From the cell containing the given text, extract its center point as (x, y) coordinate. 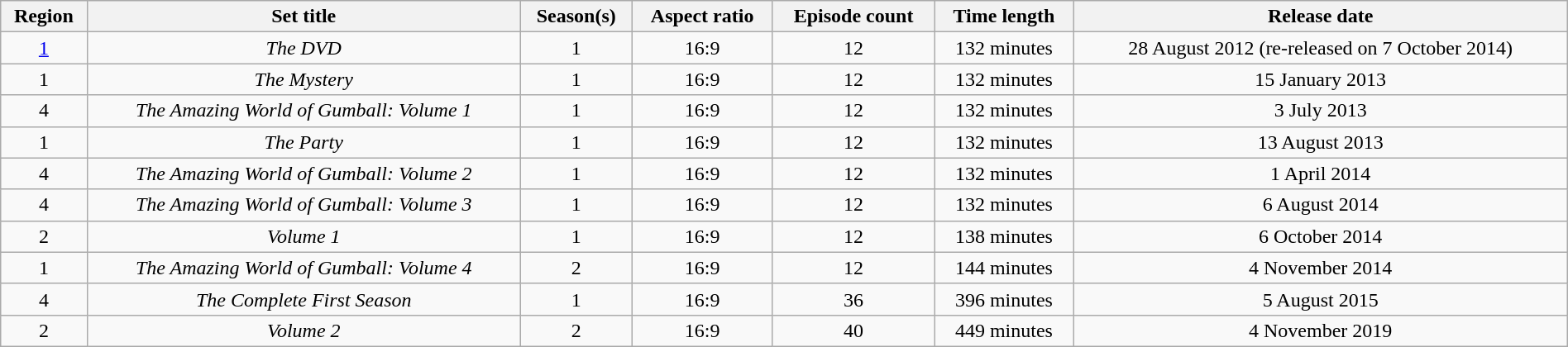
6 October 2014 (1320, 236)
15 January 2013 (1320, 79)
449 minutes (1004, 330)
4 November 2014 (1320, 268)
36 (853, 299)
6 August 2014 (1320, 205)
3 July 2013 (1320, 111)
The Amazing World of Gumball: Volume 2 (304, 173)
Region (44, 17)
40 (853, 330)
The Amazing World of Gumball: Volume 4 (304, 268)
Aspect ratio (702, 17)
The Complete First Season (304, 299)
Volume 1 (304, 236)
13 August 2013 (1320, 142)
The Amazing World of Gumball: Volume 3 (304, 205)
138 minutes (1004, 236)
The Amazing World of Gumball: Volume 1 (304, 111)
4 November 2019 (1320, 330)
Season(s) (576, 17)
The DVD (304, 48)
Episode count (853, 17)
28 August 2012 (re-released on 7 October 2014) (1320, 48)
Time length (1004, 17)
1 April 2014 (1320, 173)
Volume 2 (304, 330)
396 minutes (1004, 299)
The Party (304, 142)
The Mystery (304, 79)
Set title (304, 17)
144 minutes (1004, 268)
5 August 2015 (1320, 299)
Release date (1320, 17)
